From the cell containing the given text, extract its center point as [x, y] coordinate. 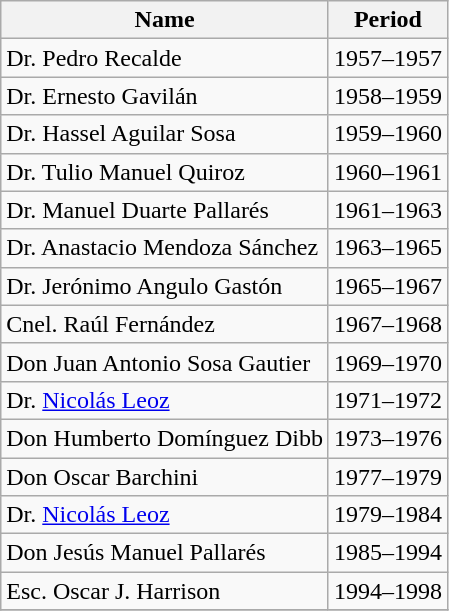
Dr. Anastacio Mendoza Sánchez [165, 248]
Dr. Manuel Duarte Pallarés [165, 210]
1994–1998 [388, 591]
1959–1960 [388, 134]
Dr. Tulio Manuel Quiroz [165, 172]
1973–1976 [388, 438]
1971–1972 [388, 400]
1965–1967 [388, 286]
Cnel. Raúl Fernández [165, 324]
Don Humberto Domínguez Dibb [165, 438]
Dr. Jerónimo Angulo Gastón [165, 286]
Dr. Pedro Recalde [165, 58]
Don Oscar Barchini [165, 477]
1963–1965 [388, 248]
Dr. Hassel Aguilar Sosa [165, 134]
1967–1968 [388, 324]
Esc. Oscar J. Harrison [165, 591]
1961–1963 [388, 210]
1957–1957 [388, 58]
Name [165, 20]
1979–1984 [388, 515]
Don Jesús Manuel Pallarés [165, 553]
1969–1970 [388, 362]
1958–1959 [388, 96]
Period [388, 20]
Dr. Ernesto Gavilán [165, 96]
1960–1961 [388, 172]
1985–1994 [388, 553]
Don Juan Antonio Sosa Gautier [165, 362]
1977–1979 [388, 477]
